For the text-containing cell, return its midpoint in (x, y) coordinate format. 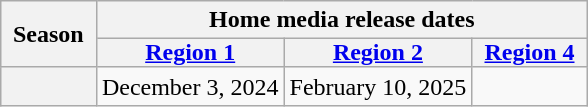
December 3, 2024 (190, 86)
Season (48, 34)
Region 2 (378, 53)
Home media release dates (342, 20)
Region 1 (190, 53)
February 10, 2025 (378, 86)
Region 4 (530, 53)
